Output the [X, Y] coordinate of the center of the cell containing the given text.  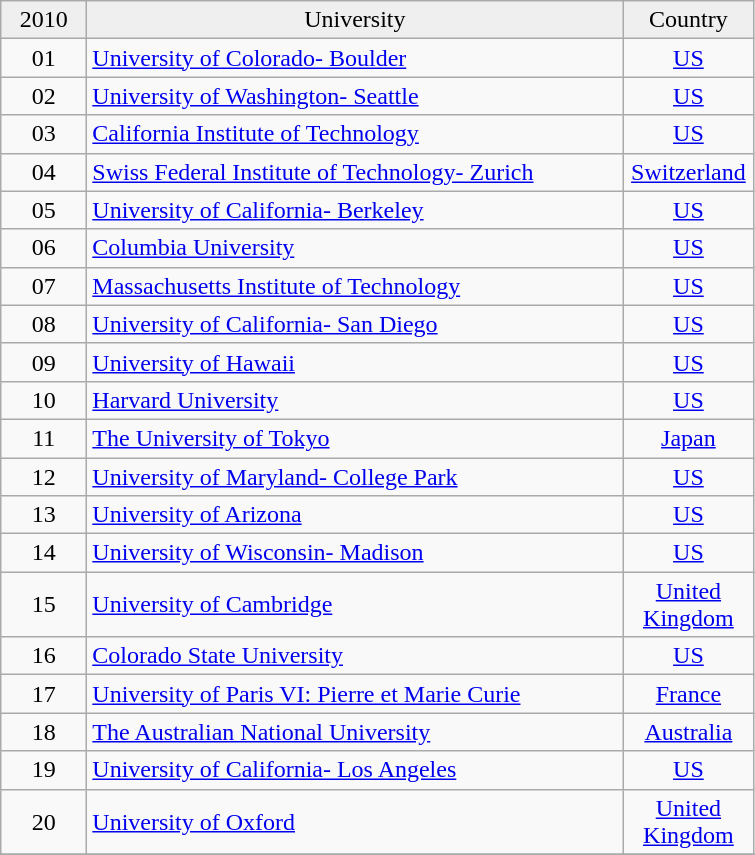
18 [44, 732]
University of Wisconsin- Madison [355, 553]
19 [44, 770]
17 [44, 694]
14 [44, 553]
University of Hawaii [355, 362]
11 [44, 438]
The Australian National University [355, 732]
12 [44, 477]
University of Maryland- College Park [355, 477]
13 [44, 515]
08 [44, 324]
Massachusetts Institute of Technology [355, 286]
16 [44, 656]
03 [44, 134]
10 [44, 400]
09 [44, 362]
University of Cambridge [355, 604]
University of Washington- Seattle [355, 96]
University of Oxford [355, 822]
Swiss Federal Institute of Technology- Zurich [355, 172]
Harvard University [355, 400]
France [688, 694]
15 [44, 604]
University of California- Los Angeles [355, 770]
20 [44, 822]
06 [44, 248]
University of Arizona [355, 515]
University of California- San Diego [355, 324]
The University of Tokyo [355, 438]
05 [44, 210]
Japan [688, 438]
Australia [688, 732]
Colorado State University [355, 656]
01 [44, 58]
2010 [44, 20]
California Institute of Technology [355, 134]
04 [44, 172]
02 [44, 96]
Switzerland [688, 172]
Columbia University [355, 248]
University of Paris VI: Pierre et Marie Curie [355, 694]
University [355, 20]
Country [688, 20]
07 [44, 286]
University of Colorado- Boulder [355, 58]
University of California- Berkeley [355, 210]
